Search for the cell housing the specified text and yield its (x, y) center coordinate. 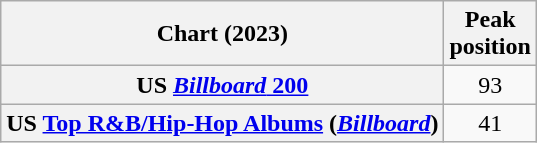
Peakposition (490, 34)
Chart (2023) (222, 34)
41 (490, 123)
US Billboard 200 (222, 85)
93 (490, 85)
US Top R&B/Hip-Hop Albums (Billboard) (222, 123)
